For the text-containing cell, return its midpoint in (x, y) coordinate format. 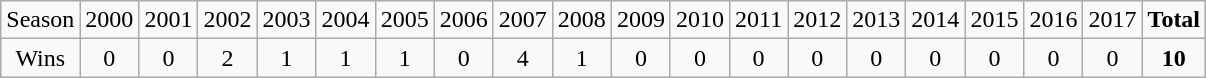
2003 (286, 20)
2009 (640, 20)
2015 (994, 20)
2012 (818, 20)
2007 (522, 20)
2010 (700, 20)
Total (1174, 20)
10 (1174, 58)
2014 (936, 20)
2006 (464, 20)
Wins (40, 58)
2017 (1112, 20)
2008 (582, 20)
2005 (404, 20)
2011 (758, 20)
2004 (346, 20)
2016 (1054, 20)
4 (522, 58)
Season (40, 20)
2000 (110, 20)
2 (228, 58)
2002 (228, 20)
2013 (876, 20)
2001 (168, 20)
